Scan for the cell matching the given text and deliver its [X, Y] coordinate at center. 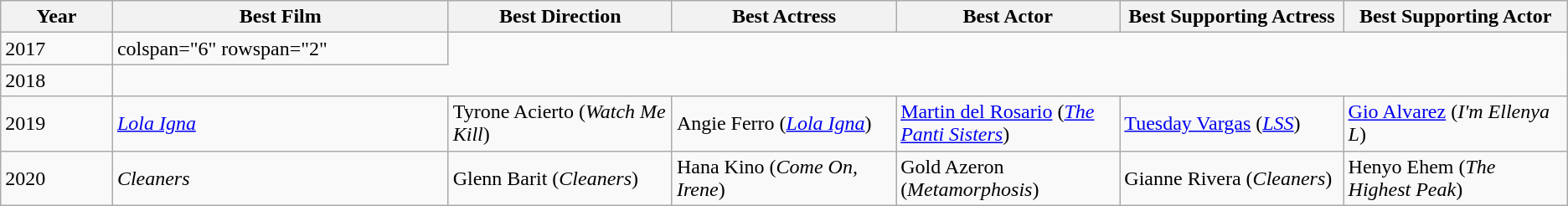
Gold Azeron (Metamorphosis) [1008, 178]
Hana Kino (Come On, Irene) [784, 178]
Best Film [280, 17]
2017 [57, 49]
Glenn Barit (Cleaners) [560, 178]
Martin del Rosario (The Panti Sisters) [1008, 124]
Tyrone Acierto (Watch Me Kill) [560, 124]
Best Supporting Actor [1456, 17]
Angie Ferro (Lola Igna) [784, 124]
Henyo Ehem (The Highest Peak) [1456, 178]
Tuesday Vargas (LSS) [1231, 124]
Best Actress [784, 17]
Cleaners [280, 178]
Year [57, 17]
Lola Igna [280, 124]
2019 [57, 124]
Best Supporting Actress [1231, 17]
Best Actor [1008, 17]
Gio Alvarez (I'm Ellenya L) [1456, 124]
colspan="6" rowspan="2" [280, 49]
Best Direction [560, 17]
Gianne Rivera (Cleaners) [1231, 178]
2018 [57, 80]
2020 [57, 178]
